Detect which cell encompasses the target text, then output its (x, y) center coordinate. 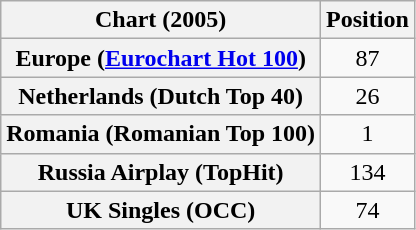
Netherlands (Dutch Top 40) (161, 96)
UK Singles (OCC) (161, 210)
Position (368, 20)
Russia Airplay (TopHit) (161, 172)
74 (368, 210)
Chart (2005) (161, 20)
26 (368, 96)
Europe (Eurochart Hot 100) (161, 58)
1 (368, 134)
134 (368, 172)
Romania (Romanian Top 100) (161, 134)
87 (368, 58)
